Detect which cell encompasses the target text, then output its (X, Y) center coordinate. 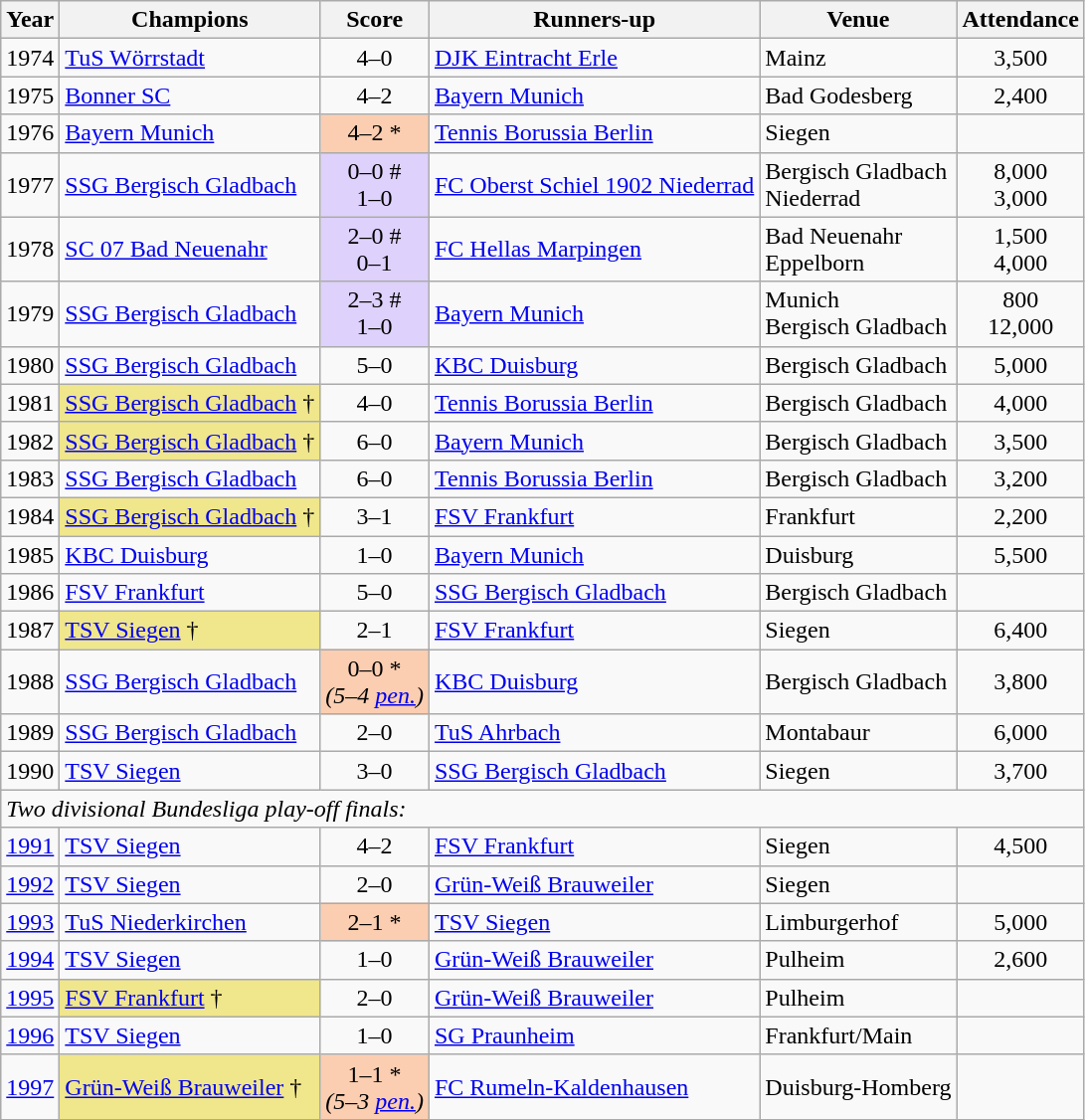
6,000 (1020, 733)
1994 (30, 960)
FC Hellas Marpingen (594, 249)
1983 (30, 478)
1993 (30, 922)
1982 (30, 441)
Bonner SC (190, 95)
SG Praunheim (594, 1035)
8,0003,000 (1020, 185)
1991 (30, 846)
TSV Siegen † (190, 631)
1976 (30, 133)
3–1 (375, 516)
Bergisch GladbachNiederrad (858, 185)
2,600 (1020, 960)
MunichBergisch Gladbach (858, 314)
Duisburg (858, 554)
5,500 (1020, 554)
1–1 *(5–3 pen.) (375, 1086)
2–3 #1–0 (375, 314)
4,500 (1020, 846)
Runners-up (594, 20)
3,200 (1020, 478)
1984 (30, 516)
6,400 (1020, 631)
1990 (30, 771)
Score (375, 20)
FC Oberst Schiel 1902 Niederrad (594, 185)
2–1 (375, 631)
Two divisional Bundesliga play-off finals: (543, 809)
1977 (30, 185)
Frankfurt (858, 516)
DJK Eintracht Erle (594, 58)
Montabaur (858, 733)
TuS Wörrstadt (190, 58)
1997 (30, 1086)
Attendance (1020, 20)
FC Rumeln-Kaldenhausen (594, 1086)
Frankfurt/Main (858, 1035)
SC 07 Bad Neuenahr (190, 249)
Limburgerhof (858, 922)
3,800 (1020, 682)
TuS Ahrbach (594, 733)
1975 (30, 95)
Bad NeuenahrEppelborn (858, 249)
1980 (30, 365)
1996 (30, 1035)
Duisburg-Homberg (858, 1086)
1985 (30, 554)
1995 (30, 998)
Bad Godesberg (858, 95)
1986 (30, 593)
Champions (190, 20)
0–0 #1–0 (375, 185)
TuS Niederkirchen (190, 922)
2,400 (1020, 95)
80012,000 (1020, 314)
2–0 #0–1 (375, 249)
1987 (30, 631)
Year (30, 20)
1989 (30, 733)
4–2 * (375, 133)
Venue (858, 20)
FSV Frankfurt † (190, 998)
3–0 (375, 771)
0–0 *(5–4 pen.) (375, 682)
4,000 (1020, 403)
2–1 * (375, 922)
Mainz (858, 58)
1979 (30, 314)
1988 (30, 682)
1981 (30, 403)
1992 (30, 884)
3,700 (1020, 771)
1,5004,000 (1020, 249)
Grün-Weiß Brauweiler † (190, 1086)
1978 (30, 249)
1974 (30, 58)
2,200 (1020, 516)
